Return the (X, Y) coordinate for the center point of the cell that contains the specified text.  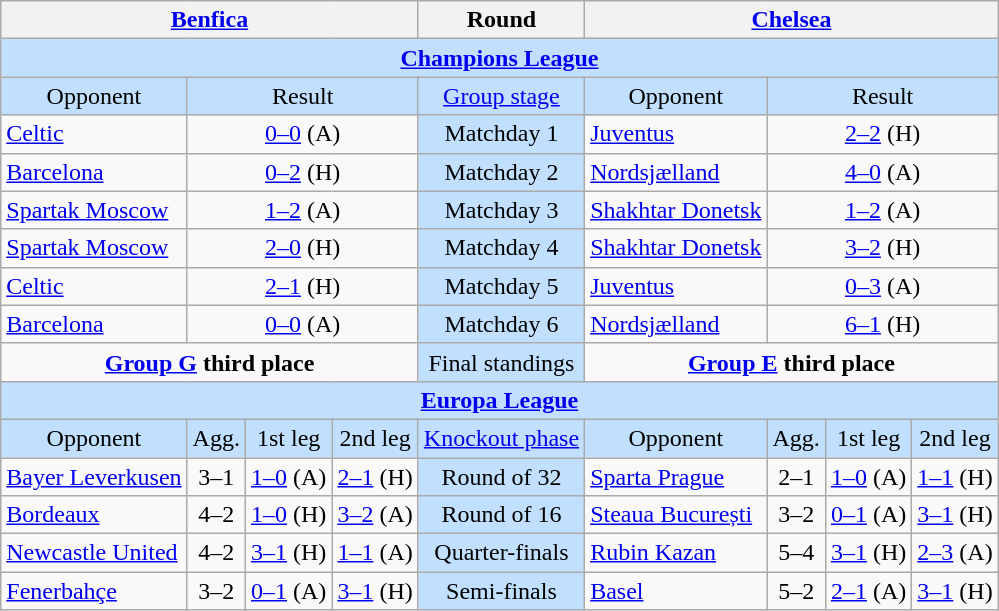
1–0 (H) (288, 515)
Europa League (500, 400)
Semi-finals (501, 591)
1–1 (A) (375, 553)
Fenerbahçe (94, 591)
Steaua București (676, 515)
2–2 (H) (882, 134)
Matchday 6 (501, 324)
Matchday 2 (501, 172)
3–2 (A) (375, 515)
Champions League (500, 58)
0–3 (A) (882, 286)
Rubin Kazan (676, 553)
Round of 32 (501, 477)
Round of 16 (501, 515)
5–4 (796, 553)
Newcastle United (94, 553)
Bordeaux (94, 515)
2–1 (796, 477)
Basel (676, 591)
Benfica (210, 20)
Sparta Prague (676, 477)
Final standings (501, 362)
Quarter-finals (501, 553)
2–1 (A) (868, 591)
Bayer Leverkusen (94, 477)
0–2 (H) (302, 172)
5–2 (796, 591)
4–0 (A) (882, 172)
Group E third place (792, 362)
Matchday 1 (501, 134)
Matchday 3 (501, 210)
Group G third place (210, 362)
Matchday 4 (501, 248)
1–1 (H) (955, 477)
3–1 (216, 477)
3–2 (H) (882, 248)
2–3 (A) (955, 553)
6–1 (H) (882, 324)
Matchday 5 (501, 286)
Chelsea (792, 20)
Knockout phase (501, 438)
Round (501, 20)
2–0 (H) (302, 248)
Group stage (501, 96)
